Return the (X, Y) coordinate for the center point of the cell that contains the specified text.  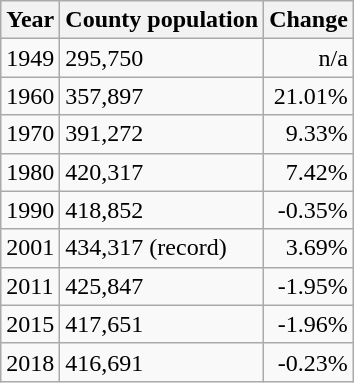
418,852 (162, 210)
1960 (30, 96)
295,750 (162, 58)
420,317 (162, 172)
-1.96% (309, 324)
417,651 (162, 324)
Change (309, 20)
1970 (30, 134)
2011 (30, 286)
425,847 (162, 286)
2018 (30, 362)
1949 (30, 58)
-0.35% (309, 210)
9.33% (309, 134)
2001 (30, 248)
416,691 (162, 362)
-0.23% (309, 362)
434,317 (record) (162, 248)
21.01% (309, 96)
357,897 (162, 96)
3.69% (309, 248)
391,272 (162, 134)
County population (162, 20)
1980 (30, 172)
7.42% (309, 172)
2015 (30, 324)
1990 (30, 210)
n/a (309, 58)
Year (30, 20)
-1.95% (309, 286)
